Find where the given text appears and provide that cell's center as [x, y] coordinate. 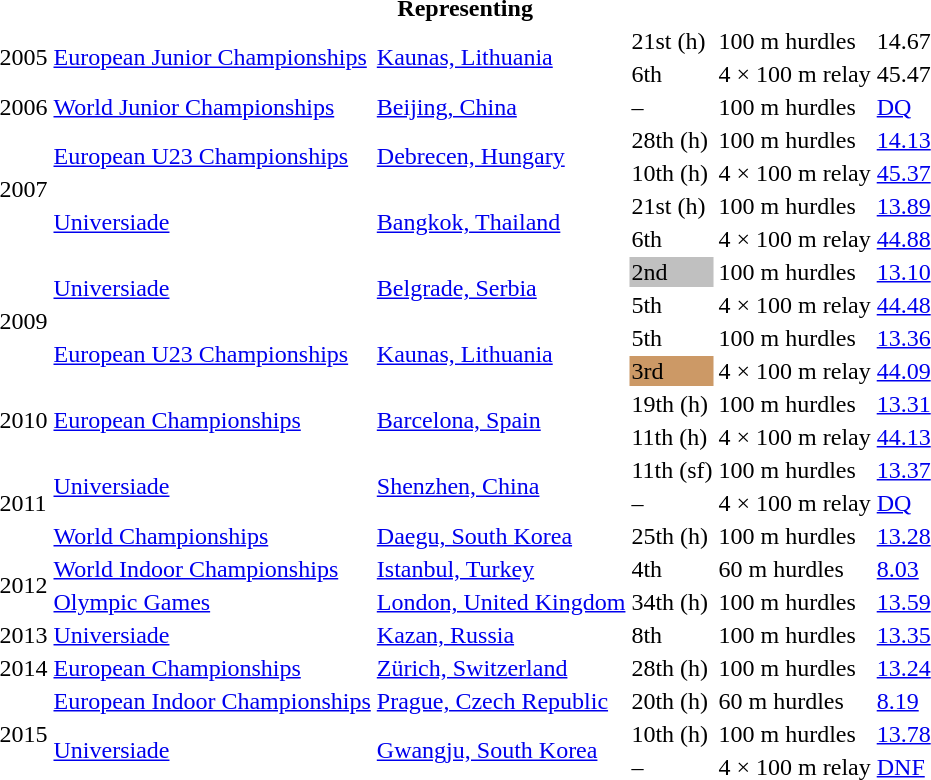
3rd [672, 371]
London, United Kingdom [501, 602]
34th (h) [672, 602]
11th (h) [672, 437]
Kazan, Russia [501, 635]
Bangkok, Thailand [501, 222]
Istanbul, Turkey [501, 569]
Beijing, China [501, 107]
Barcelona, Spain [501, 420]
11th (sf) [672, 470]
World Junior Championships [212, 107]
European Junior Championships [212, 58]
Debrecen, Hungary [501, 156]
2nd [672, 272]
Belgrade, Serbia [501, 288]
20th (h) [672, 701]
Daegu, South Korea [501, 536]
Shenzhen, China [501, 486]
Zürich, Switzerland [501, 668]
World Championships [212, 536]
European Indoor Championships [212, 701]
19th (h) [672, 404]
Olympic Games [212, 602]
World Indoor Championships [212, 569]
25th (h) [672, 536]
4th [672, 569]
Prague, Czech Republic [501, 701]
8th [672, 635]
